Scan for the cell matching the given text and deliver its [x, y] coordinate at center. 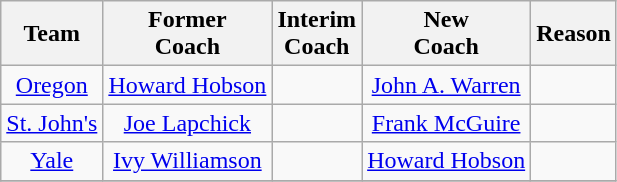
Joe Lapchick [188, 123]
Team [52, 34]
St. John's [52, 123]
Reason [574, 34]
John A. Warren [446, 85]
NewCoach [446, 34]
Ivy Williamson [188, 161]
Yale [52, 161]
InterimCoach [317, 34]
Frank McGuire [446, 123]
FormerCoach [188, 34]
Oregon [52, 85]
